Return (x, y) of the center of cell containing provided text 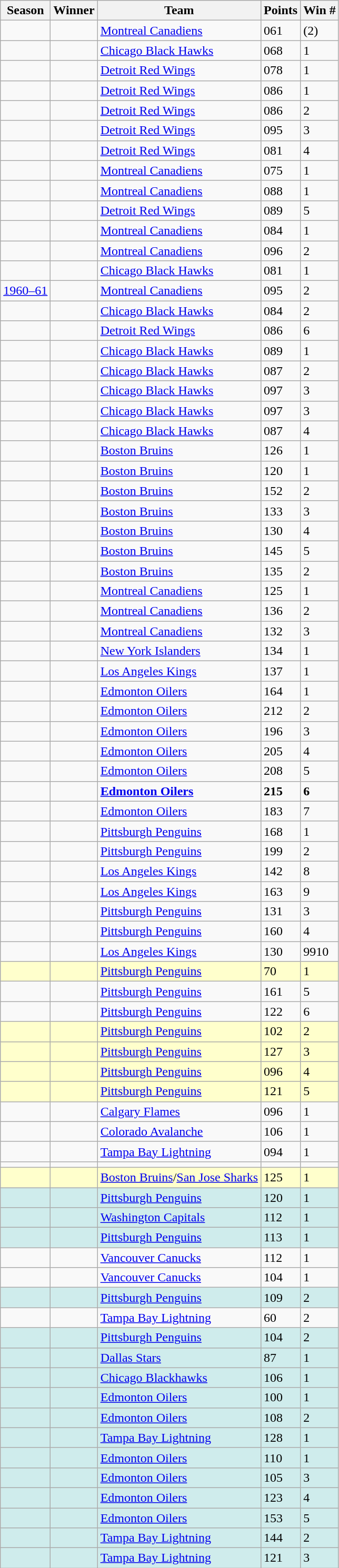
068 (281, 50)
1960–61 (25, 291)
108 (281, 1418)
212 (281, 711)
Calgary Flames (179, 1111)
122 (281, 1011)
Colorado Avalanche (179, 1131)
145 (281, 551)
Season (25, 11)
Winner (74, 11)
128 (281, 1438)
113 (281, 1238)
205 (281, 751)
Team (179, 11)
164 (281, 691)
110 (281, 1458)
135 (281, 571)
9 (320, 892)
088 (281, 190)
153 (281, 1518)
196 (281, 731)
075 (281, 170)
136 (281, 611)
078 (281, 70)
168 (281, 831)
131 (281, 912)
105 (281, 1478)
208 (281, 771)
60 (281, 1318)
8 (320, 871)
123 (281, 1498)
(2) (320, 31)
126 (281, 451)
137 (281, 671)
134 (281, 651)
132 (281, 631)
061 (281, 31)
161 (281, 992)
142 (281, 871)
133 (281, 511)
Washington Capitals (179, 1218)
Chicago Blackhawks (179, 1378)
163 (281, 892)
109 (281, 1298)
100 (281, 1398)
094 (281, 1151)
Points (281, 11)
102 (281, 1031)
152 (281, 491)
215 (281, 791)
87 (281, 1358)
160 (281, 932)
Boston Bruins/San Jose Sharks (179, 1177)
Win # (320, 11)
Dallas Stars (179, 1358)
127 (281, 1051)
7 (320, 811)
9910 (320, 952)
144 (281, 1538)
New York Islanders (179, 651)
70 (281, 972)
199 (281, 851)
183 (281, 811)
